Return the [x, y] coordinate for the center point of the cell that contains the specified text.  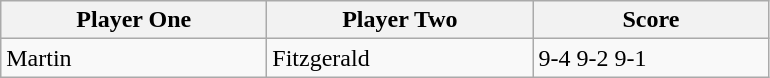
Martin [134, 58]
Player One [134, 20]
Score [651, 20]
9-4 9-2 9-1 [651, 58]
Fitzgerald [400, 58]
Player Two [400, 20]
